Extract the [X, Y] coordinate from the center of the cell holding the provided text.  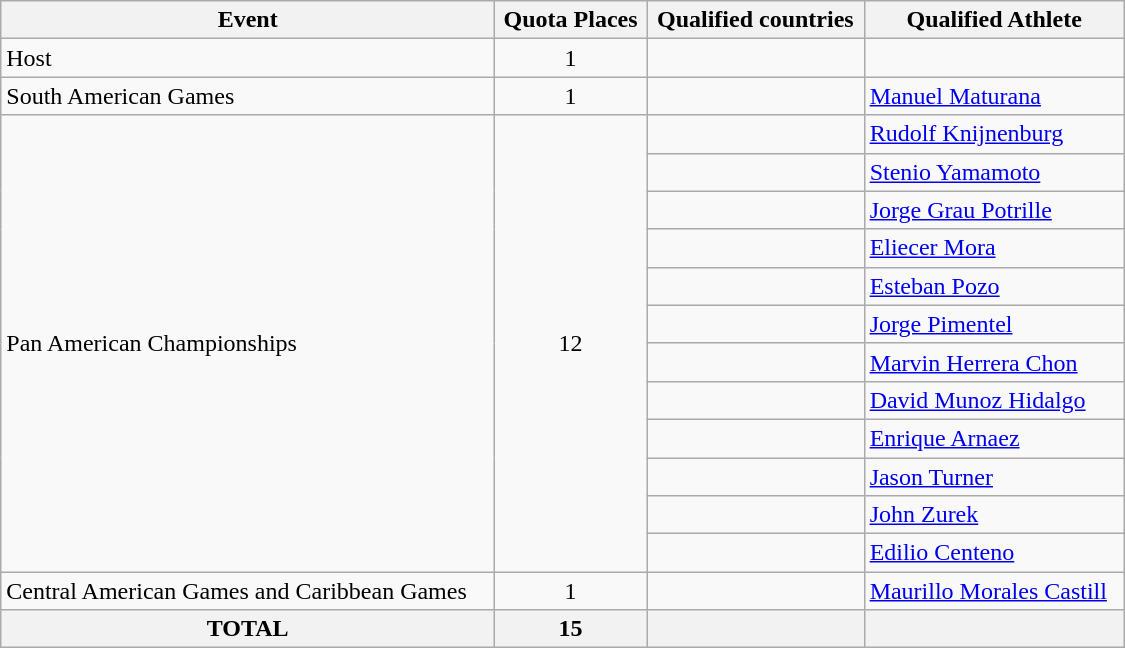
John Zurek [994, 515]
Event [248, 20]
12 [571, 344]
Jason Turner [994, 477]
Marvin Herrera Chon [994, 362]
Jorge Grau Potrille [994, 210]
Stenio Yamamoto [994, 172]
Enrique Arnaez [994, 438]
Jorge Pimentel [994, 324]
David Munoz Hidalgo [994, 400]
15 [571, 629]
Qualified countries [756, 20]
Central American Games and Caribbean Games [248, 591]
TOTAL [248, 629]
Manuel Maturana [994, 96]
Pan American Championships [248, 344]
Esteban Pozo [994, 286]
Quota Places [571, 20]
Host [248, 58]
Qualified Athlete [994, 20]
Rudolf Knijnenburg [994, 134]
Edilio Centeno [994, 553]
Maurillo Morales Castill [994, 591]
South American Games [248, 96]
Eliecer Mora [994, 248]
